Pinpoint the cell where the given text exists, returning its [x, y] midpoint coordinate. 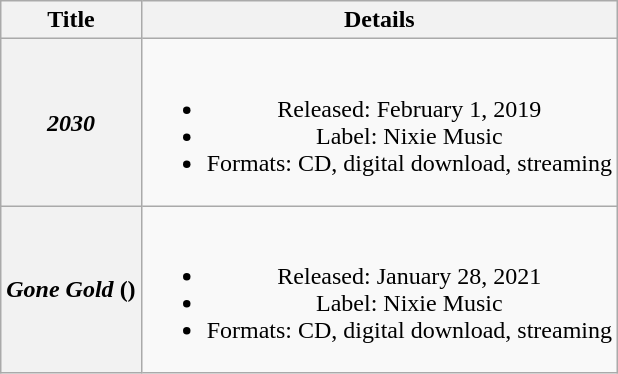
Released: January 28, 2021Label: Nixie MusicFormats: CD, digital download, streaming [379, 290]
Details [379, 20]
Gone Gold () [71, 290]
2030 [71, 122]
Title [71, 20]
Released: February 1, 2019Label: Nixie MusicFormats: CD, digital download, streaming [379, 122]
